Capture the cell that displays the provided text and extract its (X, Y) central coordinate. 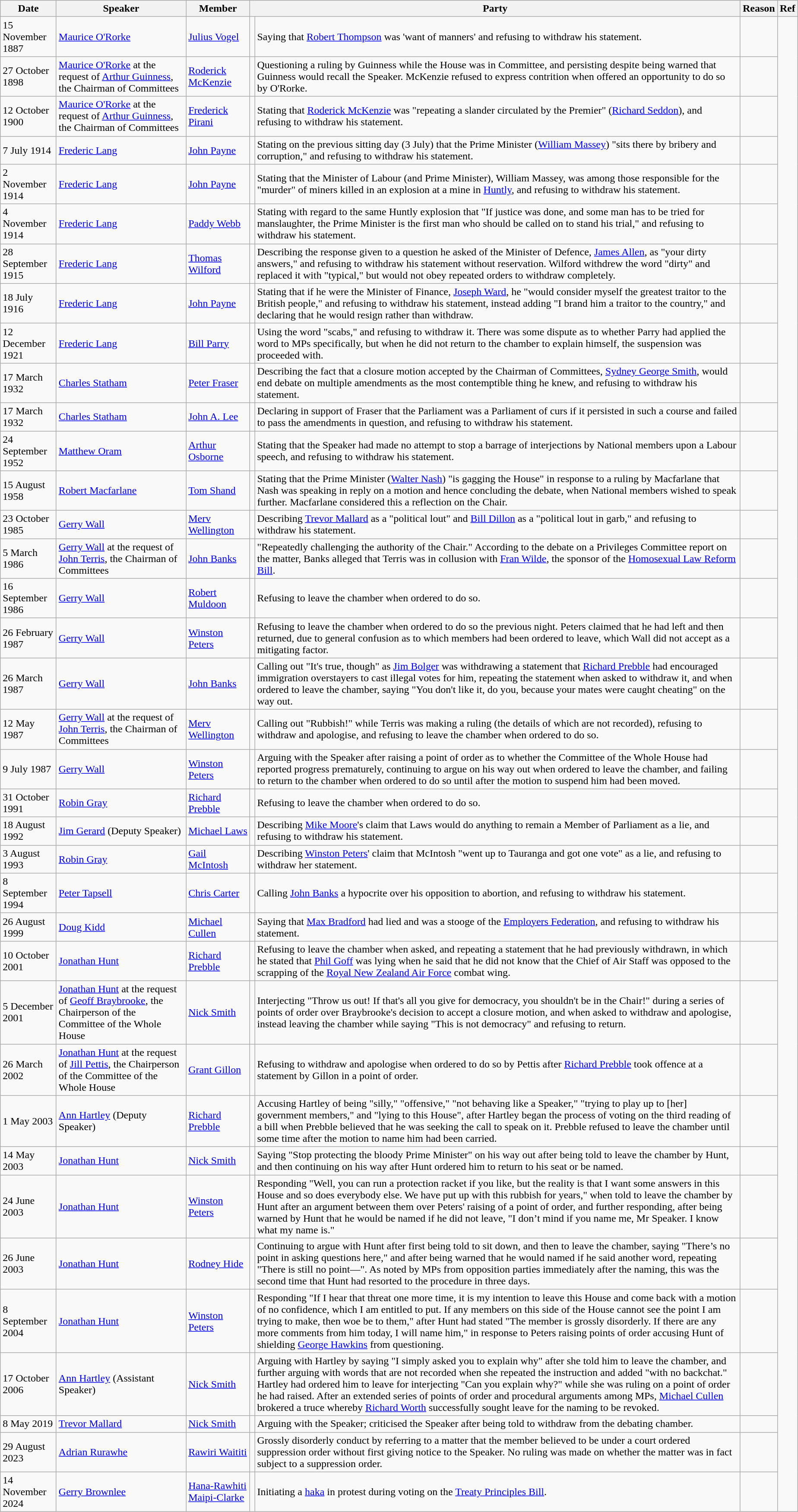
Reason (759, 9)
Party (495, 9)
Gail McIntosh (218, 859)
12 May 1987 (28, 729)
16 September 1986 (28, 598)
8 May 2019 (28, 1424)
Gerry Brownlee (121, 1492)
John A. Lee (218, 416)
Arthur Osborne (218, 451)
Saying that Max Bradford had lied and was a stooge of the Employers Federation, and refusing to withdraw his statement. (497, 927)
Michael Cullen (218, 927)
Rodney Hide (218, 1264)
Doug Kidd (121, 927)
18 July 1916 (28, 303)
2 November 1914 (28, 184)
Chris Carter (218, 893)
15 November 1887 (28, 37)
Calling John Banks a hypocrite over his opposition to abortion, and refusing to withdraw his statement. (497, 893)
Date (28, 9)
Describing Winston Peters' claim that McIntosh "went up to Tauranga and got one vote" as a lie, and refusing to withdraw her statement. (497, 859)
Roderick McKenzie (218, 76)
Thomas Wilford (218, 264)
10 October 2001 (28, 961)
Describing Mike Moore's claim that Laws would do anything to remain a Member of Parliament as a lie, and refusing to withdraw his statement. (497, 831)
4 November 1914 (28, 224)
28 September 1915 (28, 264)
18 August 1992 (28, 831)
12 December 1921 (28, 343)
Member (218, 9)
3 August 1993 (28, 859)
24 June 2003 (28, 1207)
Saying that Robert Thompson was 'want of manners' and refusing to withdraw his statement. (497, 37)
29 August 2023 (28, 1452)
Frederick Pirani (218, 116)
Robert Muldoon (218, 598)
Ann Hartley (Deputy Speaker) (121, 1121)
14 May 2003 (28, 1161)
Michael Laws (218, 831)
Rawiri Waititi (218, 1452)
Grant Gillon (218, 1070)
26 August 1999 (28, 927)
Peter Fraser (218, 383)
Refusing to withdraw and apologise when ordered to do so by Pettis after Richard Prebble took offence at a statement by Gillon in a point of order. (497, 1070)
Adrian Rurawhe (121, 1452)
24 September 1952 (28, 451)
5 December 2001 (28, 1012)
Matthew Oram (121, 451)
26 June 2003 (28, 1264)
9 July 1987 (28, 769)
17 October 2006 (28, 1384)
27 October 1898 (28, 76)
Initiating a haka in protest during voting on the Treaty Principles Bill. (497, 1492)
Ann Hartley (Assistant Speaker) (121, 1384)
Paddy Webb (218, 224)
Bill Parry (218, 343)
Stating that Roderick McKenzie was "repeating a slander circulated by the Premier" (Richard Seddon), and refusing to withdraw his statement. (497, 116)
Robert Macfarlane (121, 491)
Peter Tapsell (121, 893)
23 October 1985 (28, 524)
8 September 2004 (28, 1321)
Tom Shand (218, 491)
12 October 1900 (28, 116)
Describing Trevor Mallard as a "political lout" and Bill Dillon as a "political lout in garb," and refusing to withdraw his statement. (497, 524)
Hana-Rawhiti Maipi-Clarke (218, 1492)
31 October 1991 (28, 803)
14 November 2024 (28, 1492)
Arguing with the Speaker; criticised the Speaker after being told to withdraw from the debating chamber. (497, 1424)
Maurice O'Rorke (121, 37)
5 March 1986 (28, 559)
Julius Vogel (218, 37)
7 July 1914 (28, 150)
26 February 1987 (28, 638)
26 March 1987 (28, 683)
Speaker (121, 9)
Jim Gerard (Deputy Speaker) (121, 831)
26 March 2002 (28, 1070)
Trevor Mallard (121, 1424)
Jonathan Hunt at the request of Geoff Braybrooke, the Chairperson of the Committee of the Whole House (121, 1012)
1 May 2003 (28, 1121)
8 September 1994 (28, 893)
Ref (788, 9)
Jonathan Hunt at the request of Jill Pettis, the Chairperson of the Committee of the Whole House (121, 1070)
15 August 1958 (28, 491)
